From the cell containing the given text, extract its center point as [X, Y] coordinate. 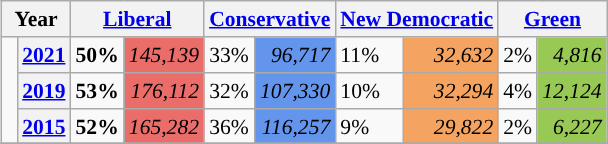
96,717 [294, 55]
9% [369, 126]
165,282 [164, 126]
2019 [44, 91]
Year [36, 19]
4% [518, 91]
32% [229, 91]
116,257 [294, 126]
52% [96, 126]
2015 [44, 126]
176,112 [164, 91]
4,816 [572, 55]
Green [552, 19]
29,822 [450, 126]
New Democratic [416, 19]
12,124 [572, 91]
11% [369, 55]
Conservative [270, 19]
Liberal [137, 19]
36% [229, 126]
2021 [44, 55]
32,632 [450, 55]
6,227 [572, 126]
53% [96, 91]
107,330 [294, 91]
145,139 [164, 55]
33% [229, 55]
10% [369, 91]
32,294 [450, 91]
50% [96, 55]
